Scan for the cell matching the given text and deliver its (X, Y) coordinate at center. 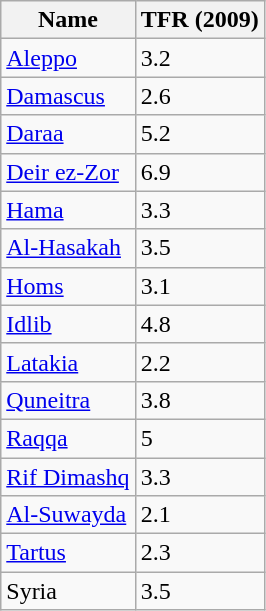
Hama (68, 210)
Homs (68, 286)
TFR (2009) (200, 20)
Latakia (68, 362)
3.2 (200, 58)
3.8 (200, 400)
2.3 (200, 553)
Idlib (68, 324)
Name (68, 20)
Tartus (68, 553)
Damascus (68, 96)
Quneitra (68, 400)
Rif Dimashq (68, 477)
Daraa (68, 134)
2.1 (200, 515)
Raqqa (68, 438)
2.2 (200, 362)
4.8 (200, 324)
5 (200, 438)
2.6 (200, 96)
5.2 (200, 134)
Deir ez-Zor (68, 172)
Al-Hasakah (68, 248)
Al-Suwayda (68, 515)
3.1 (200, 286)
Syria (68, 591)
Aleppo (68, 58)
6.9 (200, 172)
